Scan for the cell matching the given text and deliver its [x, y] coordinate at center. 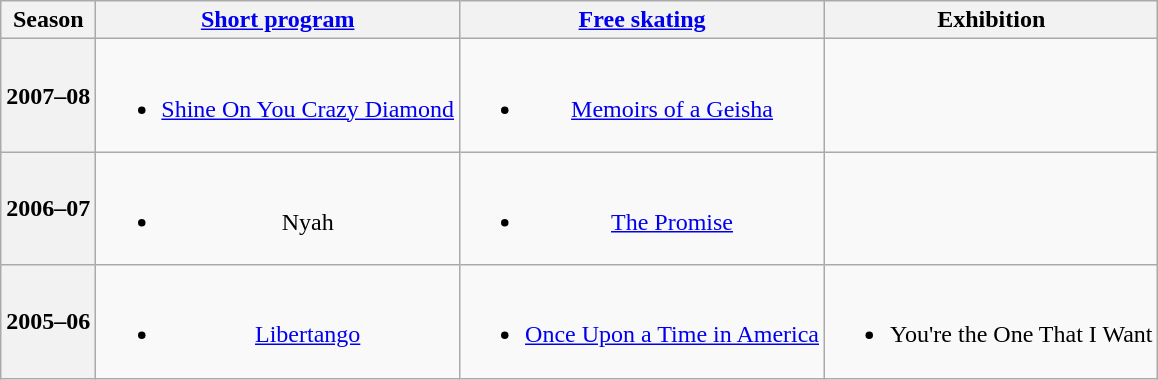
Short program [278, 20]
Once Upon a Time in America [642, 322]
Nyah [278, 208]
2005–06 [48, 322]
Free skating [642, 20]
You're the One That I Want [992, 322]
Shine On You Crazy Diamond [278, 96]
Exhibition [992, 20]
Memoirs of a Geisha [642, 96]
2007–08 [48, 96]
Libertango [278, 322]
Season [48, 20]
The Promise [642, 208]
2006–07 [48, 208]
